Return the [X, Y] coordinate for the center point of the cell that contains the specified text.  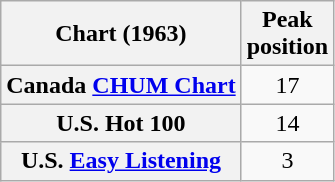
Peakposition [287, 34]
Canada CHUM Chart [121, 85]
U.S. Hot 100 [121, 123]
17 [287, 85]
Chart (1963) [121, 34]
U.S. Easy Listening [121, 161]
3 [287, 161]
14 [287, 123]
